Determine the (X, Y) coordinate at the center of the cell enclosing the given text.  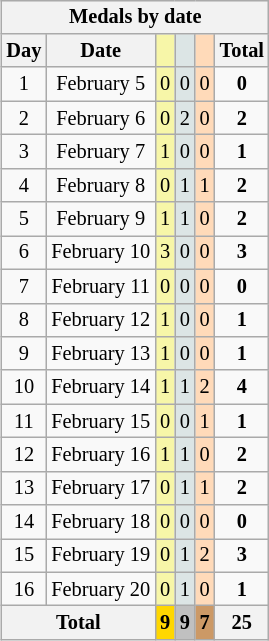
Medals by date (136, 17)
February 13 (100, 354)
February 17 (100, 488)
February 19 (100, 556)
February 15 (100, 421)
February 18 (100, 522)
February 5 (100, 84)
February 20 (100, 589)
February 11 (100, 286)
February 8 (100, 185)
February 16 (100, 455)
5 (24, 219)
6 (24, 253)
15 (24, 556)
February 7 (100, 152)
13 (24, 488)
February 14 (100, 387)
February 12 (100, 320)
10 (24, 387)
8 (24, 320)
Date (100, 51)
16 (24, 589)
Day (24, 51)
11 (24, 421)
25 (242, 623)
February 6 (100, 118)
February 10 (100, 253)
12 (24, 455)
February 9 (100, 219)
14 (24, 522)
